Determine the (x, y) coordinate at the center of the cell enclosing the given text.  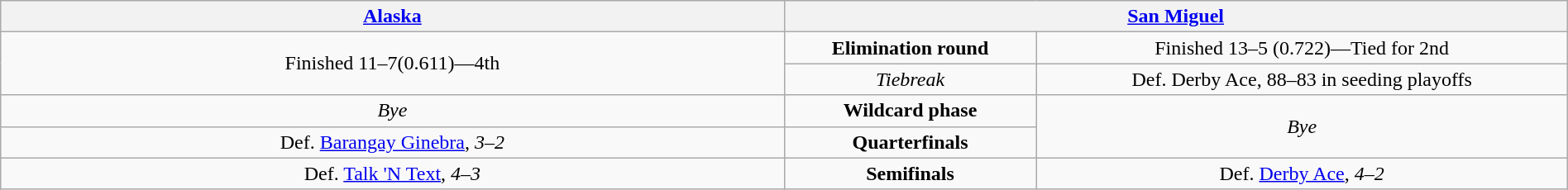
Alaska (392, 17)
Def. Derby Ace, 88–83 in seeding playoffs (1302, 79)
Semifinals (910, 173)
Elimination round (910, 48)
Finished 11–7(0.611)—4th (392, 64)
Wildcard phase (910, 111)
Def. Barangay Ginebra, 3–2 (392, 142)
Finished 13–5 (0.722)—Tied for 2nd (1302, 48)
Tiebreak (910, 79)
Quarterfinals (910, 142)
Def. Derby Ace, 4–2 (1302, 173)
Def. Talk 'N Text, 4–3 (392, 173)
San Miguel (1176, 17)
